From the cell containing the given text, extract its center point as (X, Y) coordinate. 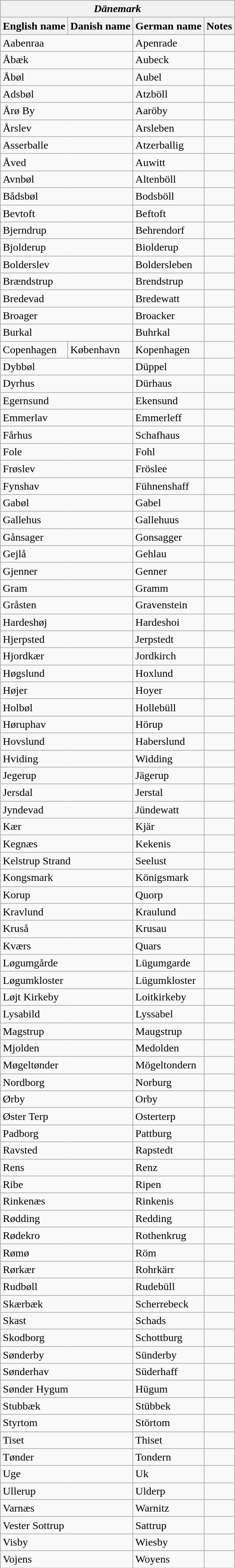
Tondern (168, 1457)
Kravlund (67, 912)
Jerpstedt (168, 639)
Fole (67, 452)
Osterterp (168, 1116)
Åved (67, 162)
Hviding (67, 759)
Brændstrup (67, 282)
Hjerpsted (67, 639)
Dybbøl (67, 367)
Hjordkær (67, 656)
Skodborg (67, 1338)
Copenhagen (34, 350)
Fynshav (67, 486)
Hardeshoi (168, 622)
Biolderup (168, 248)
Genner (168, 571)
Skærbæk (67, 1304)
Wiesby (168, 1542)
Møgeltønder (67, 1065)
Visby (67, 1542)
Høgslund (67, 673)
Apenrade (168, 43)
Sønderby (67, 1355)
Boldersleben (168, 265)
Widding (168, 759)
Pattburg (168, 1133)
Thiset (168, 1440)
Fohl (168, 452)
Hügum (168, 1389)
Maugstrup (168, 1031)
Rothenkrug (168, 1235)
Warnitz (168, 1508)
Rudebüll (168, 1286)
Ripen (168, 1184)
Bredewatt (168, 299)
Süderhaff (168, 1372)
Tiset (67, 1440)
Rapstedt (168, 1150)
Kruså (67, 929)
Aubel (168, 77)
Orby (168, 1099)
Königsmark (168, 878)
Vojens (67, 1559)
Quars (168, 946)
Frøslev (67, 469)
Rømø (67, 1252)
Loitkirkeby (168, 997)
Åbæk (67, 60)
Ulderp (168, 1491)
Aabenraa (67, 43)
German name (168, 26)
Rohrkärr (168, 1269)
Jyndevad (67, 810)
Ørby (67, 1099)
Højer (67, 690)
Röm (168, 1252)
Störtom (168, 1423)
Magstrup (67, 1031)
Holbøl (67, 707)
Jordkirch (168, 656)
Kopenhagen (168, 350)
Løjt Kirkeby (67, 997)
Gejlå (67, 554)
Redding (168, 1218)
Padborg (67, 1133)
Bevtoft (67, 214)
Asserballe (67, 145)
Gjenner (67, 571)
København (100, 350)
Gallehus (67, 520)
Rødding (67, 1218)
Løgumkloster (67, 980)
Årø By (67, 111)
Emmerleff (168, 418)
Rinkenæs (67, 1201)
Stubbæk (67, 1406)
Broacker (168, 316)
Seelust (168, 861)
Schads (168, 1321)
Lyssabel (168, 1014)
Arsleben (168, 128)
Atzböll (168, 94)
Rødekro (67, 1235)
Dürhaus (168, 384)
Sønder Hygum (67, 1389)
Rens (67, 1167)
Gabel (168, 503)
Gehlau (168, 554)
Bredevad (67, 299)
Atzerballig (168, 145)
Øster Terp (67, 1116)
Gramm (168, 588)
Hörup (168, 724)
Adsbøl (67, 94)
Lügumgarde (168, 963)
Hoxlund (168, 673)
Burkal (67, 333)
Altenböll (168, 179)
Woyens (168, 1559)
Norburg (168, 1082)
Gallehuus (168, 520)
Gånsager (67, 537)
Jündewatt (168, 810)
Bolderslev (67, 265)
Egernsund (67, 401)
Gravenstein (168, 605)
Åbøl (67, 77)
Jägerup (168, 776)
Høruphav (67, 724)
Gram (67, 588)
Jerstal (168, 793)
Uk (168, 1474)
Danish name (100, 26)
Beftoft (168, 214)
Hovslund (67, 741)
Bådsbøl (67, 196)
Skast (67, 1321)
Lysabild (67, 1014)
Lügumkloster (168, 980)
Fühnenshaff (168, 486)
Düppel (168, 367)
Sattrup (168, 1525)
Fårhus (67, 435)
Kongsmark (67, 878)
Auwitt (168, 162)
Bodsböll (168, 196)
Mjolden (67, 1048)
Vester Sottrup (67, 1525)
Fröslee (168, 469)
Kær (67, 827)
Gråsten (67, 605)
Dänemark (117, 9)
Rørkær (67, 1269)
Buhrkal (168, 333)
Rudbøll (67, 1286)
Emmerlav (67, 418)
Korup (67, 895)
Haberslund (168, 741)
Jegerup (67, 776)
Kekenis (168, 844)
Sønderhav (67, 1372)
Medolden (168, 1048)
English name (34, 26)
Schottburg (168, 1338)
Kraulund (168, 912)
Renz (168, 1167)
Krusau (168, 929)
Varnæs (67, 1508)
Løgumgårde (67, 963)
Ekensund (168, 401)
Dyrhus (67, 384)
Uge (67, 1474)
Styrtom (67, 1423)
Rinkenis (168, 1201)
Notes (219, 26)
Gonsagger (168, 537)
Broager (67, 316)
Kjär (168, 827)
Bjolderup (67, 248)
Jersdal (67, 793)
Kegnæs (67, 844)
Ravsted (67, 1150)
Kelstrup Strand (67, 861)
Hoyer (168, 690)
Nordborg (67, 1082)
Gabøl (67, 503)
Sünderby (168, 1355)
Bjerndrup (67, 231)
Ribe (67, 1184)
Stübbek (168, 1406)
Quorp (168, 895)
Brendstrup (168, 282)
Tønder (67, 1457)
Hardeshøj (67, 622)
Hollebüll (168, 707)
Mögeltondern (168, 1065)
Scherrebeck (168, 1304)
Behrendorf (168, 231)
Schafhaus (168, 435)
Årslev (67, 128)
Avnbøl (67, 179)
Aubeck (168, 60)
Kværs (67, 946)
Aaröby (168, 111)
Ullerup (67, 1491)
